Detect which cell encompasses the target text, then output its (x, y) center coordinate. 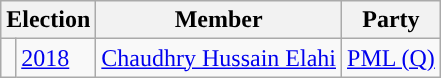
Member (219, 20)
2018 (56, 58)
Election (48, 20)
PML (Q) (392, 58)
Chaudhry Hussain Elahi (219, 58)
Party (392, 20)
